Identify which cell holds the provided text, then report its (X, Y) central coordinate. 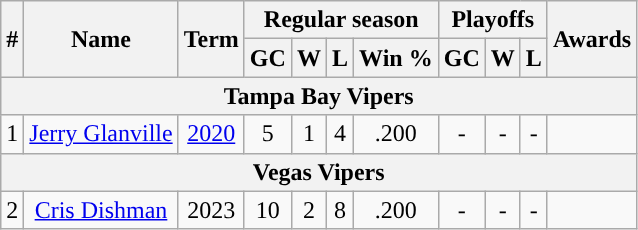
2023 (211, 210)
Awards (592, 39)
Jerry Glanville (101, 134)
2020 (211, 134)
4 (340, 134)
Regular season (341, 20)
Win % (396, 58)
10 (268, 210)
Tampa Bay Vipers (319, 96)
Cris Dishman (101, 210)
5 (268, 134)
Term (211, 39)
Name (101, 39)
8 (340, 210)
Playoffs (492, 20)
Vegas Vipers (319, 172)
# (12, 39)
